Search for the cell housing the specified text and yield its [X, Y] center coordinate. 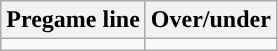
Pregame line [74, 20]
Over/under [210, 20]
